Find where the given text appears and provide that cell's center as (x, y) coordinate. 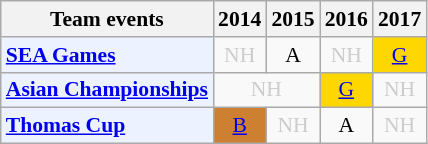
2017 (400, 19)
2016 (346, 19)
Team events (107, 19)
SEA Games (107, 55)
B (240, 126)
2014 (240, 19)
Asian Championships (107, 90)
2015 (292, 19)
Thomas Cup (107, 126)
